Find where the given text appears and provide that cell's center as [x, y] coordinate. 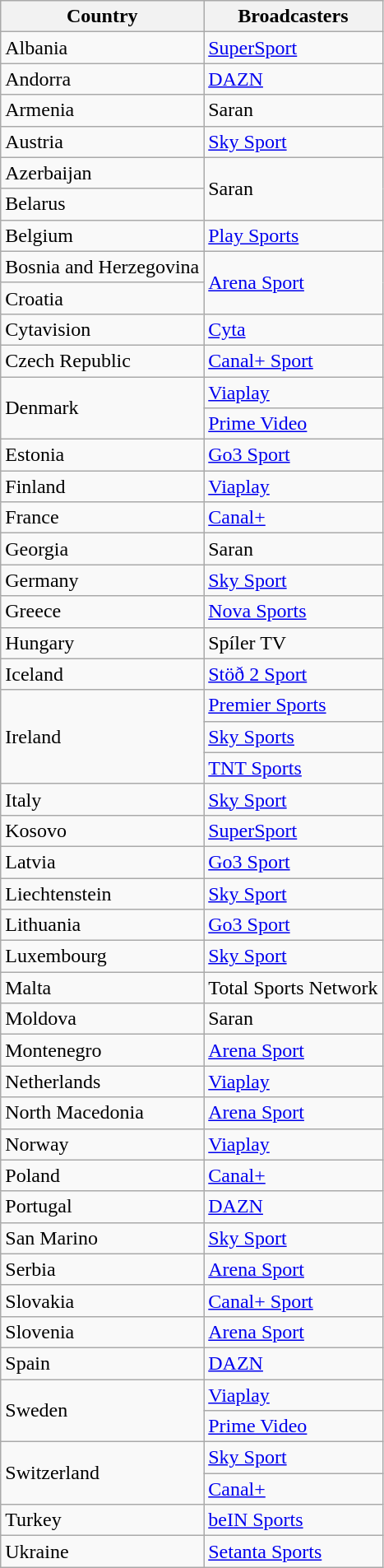
Switzerland [102, 1473]
Lithuania [102, 925]
Germany [102, 580]
Moldova [102, 1019]
Belarus [102, 204]
Georgia [102, 549]
Albania [102, 48]
Greece [102, 612]
beIN Sports [293, 1520]
Azerbaijan [102, 173]
Belgium [102, 235]
Czech Republic [102, 361]
Andorra [102, 79]
Iceland [102, 674]
Ukraine [102, 1552]
Premier Sports [293, 705]
Ireland [102, 737]
Bosnia and Herzegovina [102, 267]
France [102, 518]
Broadcasters [293, 16]
Poland [102, 1175]
Kosovo [102, 831]
San Marino [102, 1238]
Liechtenstein [102, 893]
Luxembourg [102, 956]
Slovakia [102, 1300]
Sky Sports [293, 737]
Total Sports Network [293, 988]
Italy [102, 799]
Norway [102, 1144]
Setanta Sports [293, 1552]
Country [102, 16]
North Macedonia [102, 1113]
Spíler TV [293, 643]
Slovenia [102, 1332]
Sweden [102, 1411]
Netherlands [102, 1082]
Denmark [102, 408]
Estonia [102, 455]
Turkey [102, 1520]
Serbia [102, 1269]
Spain [102, 1363]
Armenia [102, 110]
Play Sports [293, 235]
Montenegro [102, 1050]
Hungary [102, 643]
Austria [102, 142]
Portugal [102, 1207]
TNT Sports [293, 768]
Nova Sports [293, 612]
Finland [102, 486]
Stöð 2 Sport [293, 674]
Malta [102, 988]
Latvia [102, 862]
Croatia [102, 298]
Cyta [293, 329]
Cytavision [102, 329]
